Return [X, Y] of the center of cell containing provided text 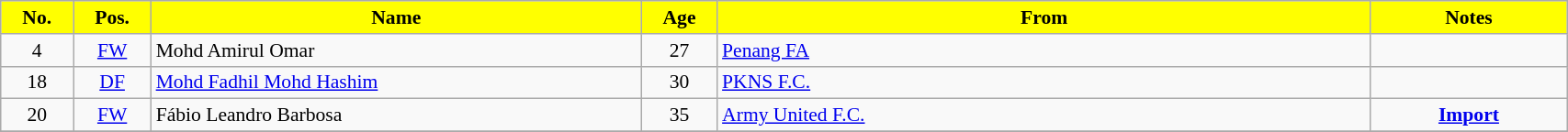
Pos. [112, 17]
30 [680, 82]
Name [397, 17]
27 [680, 50]
From [1043, 17]
Army United F.C. [1043, 115]
Penang FA [1043, 50]
Mohd Fadhil Mohd Hashim [397, 82]
Fábio Leandro Barbosa [397, 115]
No. [37, 17]
18 [37, 82]
Age [680, 17]
Import [1468, 115]
DF [112, 82]
Mohd Amirul Omar [397, 50]
20 [37, 115]
4 [37, 50]
Notes [1468, 17]
PKNS F.C. [1043, 82]
35 [680, 115]
